Capture the cell that displays the provided text and extract its [x, y] central coordinate. 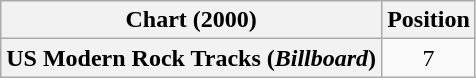
Chart (2000) [192, 20]
US Modern Rock Tracks (Billboard) [192, 58]
7 [429, 58]
Position [429, 20]
